Find where the given text appears and provide that cell's center as [x, y] coordinate. 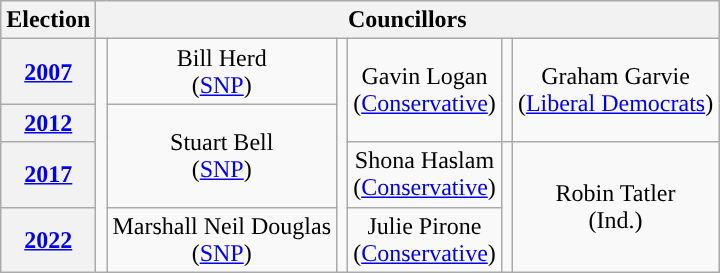
2017 [48, 174]
Julie Pirone(Conservative) [425, 240]
Graham Garvie(Liberal Democrats) [615, 90]
Shona Haslam(Conservative) [425, 174]
Councillors [408, 20]
Stuart Bell(SNP) [222, 156]
Robin Tatler(Ind.) [615, 207]
Marshall Neil Douglas(SNP) [222, 240]
2022 [48, 240]
Election [48, 20]
2007 [48, 72]
2012 [48, 123]
Bill Herd(SNP) [222, 72]
Gavin Logan(Conservative) [425, 90]
